Extract the [x, y] coordinate from the center of the cell holding the provided text.  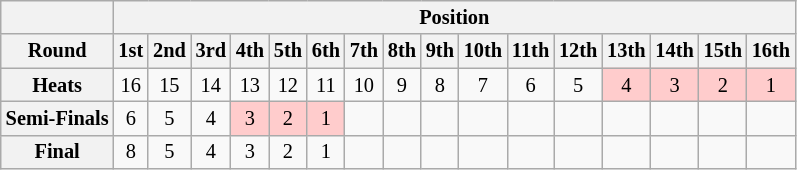
Final [58, 152]
10th [483, 51]
4th [250, 51]
7 [483, 85]
9th [440, 51]
12 [288, 85]
Semi-Finals [58, 118]
15th [723, 51]
Heats [58, 85]
14th [674, 51]
5th [288, 51]
3rd [211, 51]
6th [326, 51]
9 [402, 85]
11th [530, 51]
1st [132, 51]
8th [402, 51]
Position [455, 17]
13th [626, 51]
13 [250, 85]
Round [58, 51]
16 [132, 85]
16th [771, 51]
15 [170, 85]
2nd [170, 51]
14 [211, 85]
10 [364, 85]
7th [364, 51]
12th [578, 51]
11 [326, 85]
